Pinpoint the cell where the given text exists, returning its [x, y] midpoint coordinate. 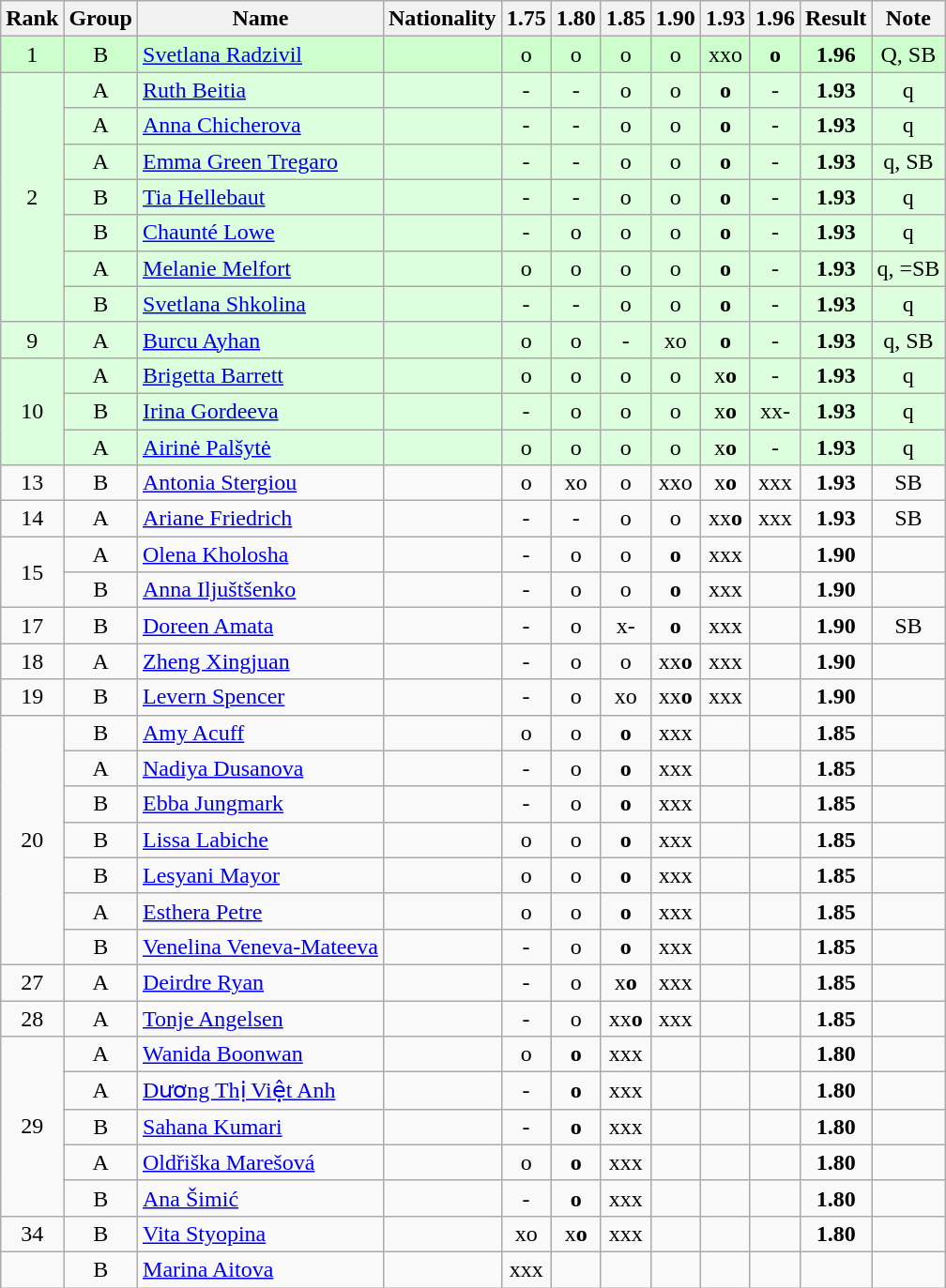
x- [625, 626]
Irina Gordeeva [261, 411]
Result [835, 19]
Nadiya Dusanova [261, 768]
Antonia Stergiou [261, 483]
13 [32, 483]
Ana Šimić [261, 1198]
27 [32, 982]
Melanie Melfort [261, 268]
15 [32, 572]
Emma Green Tregaro [261, 161]
2 [32, 197]
Olena Kholosha [261, 554]
1.75 [526, 19]
Ruth Beitia [261, 90]
Sahana Kumari [261, 1127]
Svetlana Shkolina [261, 304]
Anna Iljuštšenko [261, 590]
Brigetta Barrett [261, 375]
Ariane Friedrich [261, 519]
9 [32, 340]
xx- [775, 411]
Ebba Jungmark [261, 804]
1 [32, 54]
Levern Spencer [261, 697]
Deirdre Ryan [261, 982]
Nationality [442, 19]
29 [32, 1127]
Zheng Xingjuan [261, 661]
Group [101, 19]
19 [32, 697]
Venelina Veneva-Mateeva [261, 947]
Q, SB [908, 54]
Esthera Petre [261, 911]
Dương Thị Việt Anh [261, 1091]
Lissa Labiche [261, 840]
28 [32, 1018]
Burcu Ayhan [261, 340]
Anna Chicherova [261, 126]
Lesyani Mayor [261, 875]
q, =SB [908, 268]
Amy Acuff [261, 733]
Wanida Boonwan [261, 1054]
Rank [32, 19]
20 [32, 840]
Chaunté Lowe [261, 233]
Vita Styopina [261, 1234]
18 [32, 661]
Doreen Amata [261, 626]
14 [32, 519]
34 [32, 1234]
Tonje Angelsen [261, 1018]
Note [908, 19]
Marina Aitova [261, 1269]
Airinė Palšytė [261, 447]
Name [261, 19]
Oldřiška Marešová [261, 1162]
Tia Hellebaut [261, 197]
10 [32, 411]
17 [32, 626]
Svetlana Radzivil [261, 54]
